Find where the given text appears and provide that cell's center as (X, Y) coordinate. 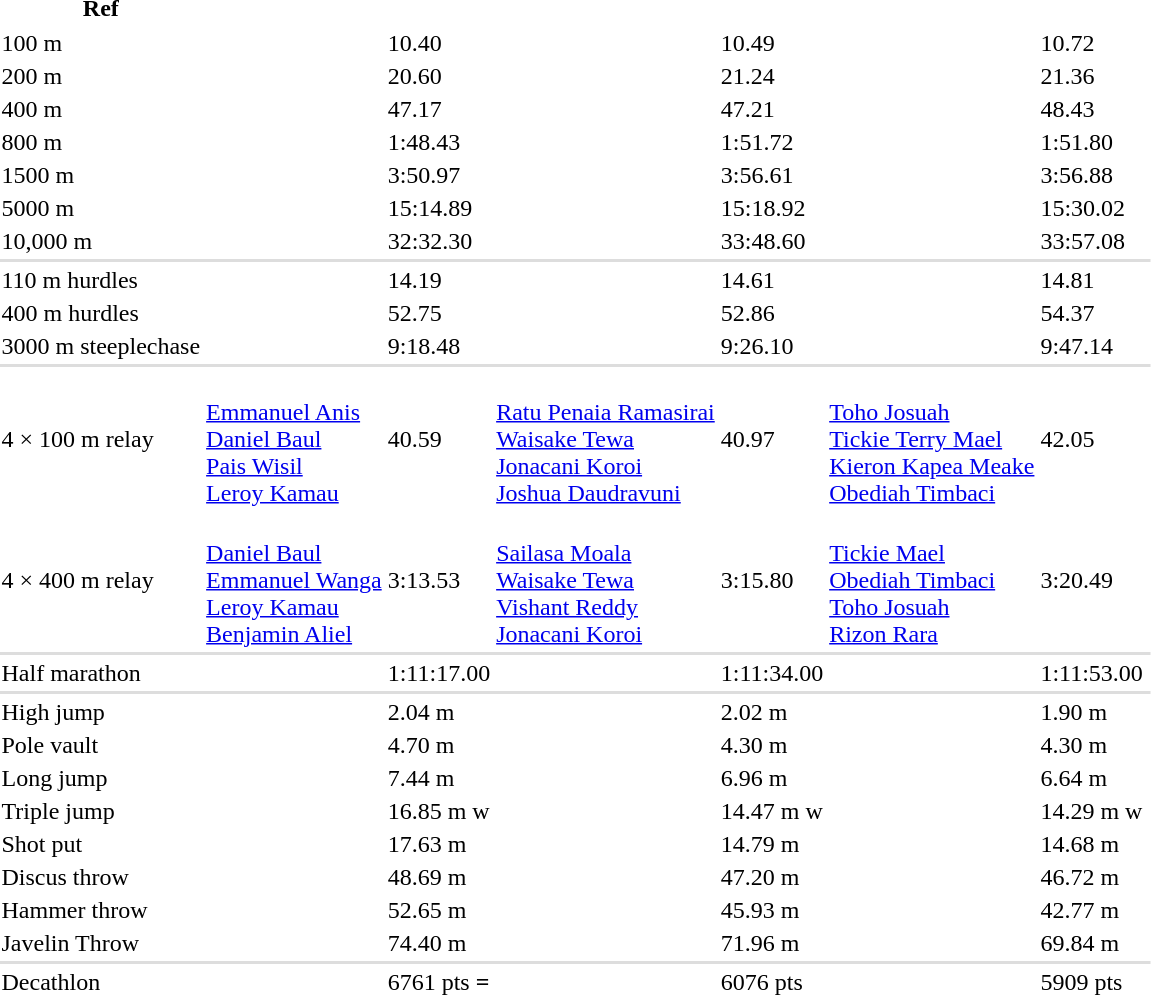
46.72 m (1092, 877)
Tickie MaelObediah TimbaciToho JosuahRizon Rara (932, 580)
48.69 m (438, 877)
400 m (101, 109)
10.40 (438, 43)
47.20 m (772, 877)
1:51.80 (1092, 142)
10,000 m (101, 241)
52.75 (438, 313)
52.86 (772, 313)
3:13.53 (438, 580)
15:18.92 (772, 208)
9:26.10 (772, 346)
2.04 m (438, 712)
10.72 (1092, 43)
15:14.89 (438, 208)
110 m hurdles (101, 280)
47.17 (438, 109)
14.19 (438, 280)
High jump (101, 712)
42.05 (1092, 439)
3:50.97 (438, 175)
15:30.02 (1092, 208)
3:20.49 (1092, 580)
2.02 m (772, 712)
Daniel BaulEmmanuel WangaLeroy KamauBenjamin Aliel (294, 580)
Hammer throw (101, 910)
200 m (101, 76)
Sailasa MoalaWaisake TewaVishant ReddyJonacani Koroi (606, 580)
6.96 m (772, 778)
3:56.88 (1092, 175)
54.37 (1092, 313)
Discus throw (101, 877)
42.77 m (1092, 910)
14.79 m (772, 844)
6.64 m (1092, 778)
14.68 m (1092, 844)
1:48.43 (438, 142)
3:15.80 (772, 580)
800 m (101, 142)
71.96 m (772, 943)
Emmanuel AnisDaniel BaulPais WisilLeroy Kamau (294, 439)
14.47 m w (772, 811)
21.24 (772, 76)
33:57.08 (1092, 241)
10.49 (772, 43)
17.63 m (438, 844)
Ratu Penaia RamasiraiWaisake TewaJonacani KoroiJoshua Daudravuni (606, 439)
Long jump (101, 778)
21.36 (1092, 76)
14.61 (772, 280)
52.65 m (438, 910)
14.81 (1092, 280)
9:47.14 (1092, 346)
4.70 m (438, 745)
40.59 (438, 439)
16.85 m w (438, 811)
100 m (101, 43)
1:11:34.00 (772, 673)
45.93 m (772, 910)
1:11:17.00 (438, 673)
Pole vault (101, 745)
5000 m (101, 208)
1500 m (101, 175)
1.90 m (1092, 712)
3:56.61 (772, 175)
1:51.72 (772, 142)
4 × 400 m relay (101, 580)
Triple jump (101, 811)
48.43 (1092, 109)
74.40 m (438, 943)
3000 m steeplechase (101, 346)
Half marathon (101, 673)
1:11:53.00 (1092, 673)
Javelin Throw (101, 943)
Toho JosuahTickie Terry MaelKieron Kapea MeakeObediah Timbaci (932, 439)
14.29 m w (1092, 811)
Shot put (101, 844)
7.44 m (438, 778)
4 × 100 m relay (101, 439)
47.21 (772, 109)
20.60 (438, 76)
9:18.48 (438, 346)
33:48.60 (772, 241)
40.97 (772, 439)
400 m hurdles (101, 313)
32:32.30 (438, 241)
69.84 m (1092, 943)
